Determine the [x, y] coordinate at the center of the cell enclosing the given text.  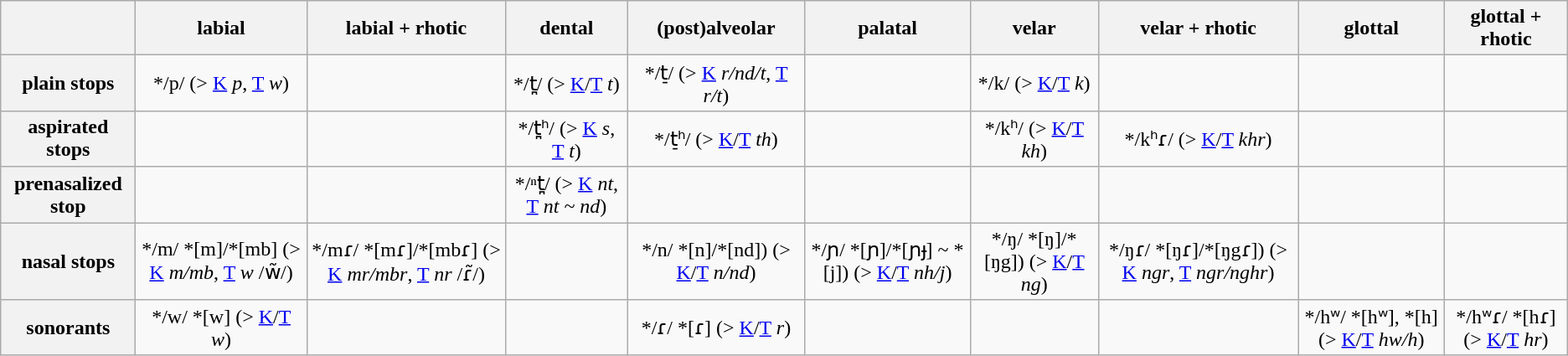
prenasalized stop [69, 194]
glottal + rhotic [1506, 28]
*/ɲ/ *[ɲ]/*[ɲɟ] ~ *[j]) (> K/T nh/j) [888, 261]
*/t̠/ (> K r/nd/t, T r/t) [716, 84]
*/p/ (> K p, T w) [221, 84]
velar + rhotic [1198, 28]
velar [1034, 28]
glottal [1372, 28]
nasal stops [69, 261]
*/m/ *[m]/*[mb] (> K m/mb, T w /w̃/) [221, 261]
plain stops [69, 84]
*/t̠ʰ/ (> K/T th) [716, 139]
*/ŋɾ/ *[ŋɾ]/*[ŋgɾ]) (> K ngr, T ngr/nghr) [1198, 261]
*/kʰɾ/ (> K/T khr) [1198, 139]
*/ⁿt̪/ (> K nt, T nt ~ nd) [566, 194]
*/n/ *[n]/*[nd]) (> K/T n/nd) [716, 261]
(post)alveolar [716, 28]
*/t̪/ (> K/T t) [566, 84]
labial + rhotic [406, 28]
*/t̪ʰ/ (> K s, T t) [566, 139]
*/k/ (> K/T k) [1034, 84]
aspirated stops [69, 139]
*/kʰ/ (> K/T kh) [1034, 139]
sonorants [69, 328]
*/ɾ/ *[ɾ] (> K/T r) [716, 328]
*/ŋ/ *[ŋ]/*[ŋg]) (> K/T ng) [1034, 261]
dental [566, 28]
*/hʷ/ *[hʷ], *[h] (> K/T hw/h) [1372, 328]
*/mɾ/ *[mɾ]/*[mbɾ] (> K mr/mbr, T nr /ɾ̃/) [406, 261]
*/hʷɾ/ *[hɾ] (> K/T hr) [1506, 328]
palatal [888, 28]
*/w/ *[w] (> K/T w) [221, 328]
labial [221, 28]
